Capture the cell that displays the provided text and extract its [x, y] central coordinate. 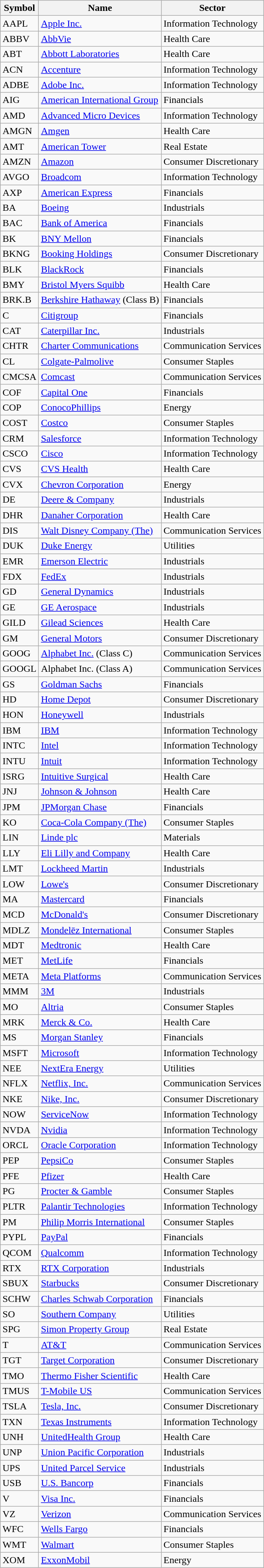
HON [19, 715]
Symbol [19, 8]
Deere & Company [100, 500]
Broadcom [100, 177]
NOW [19, 1114]
AIG [19, 100]
American Tower [100, 146]
VZ [19, 1514]
JPM [19, 807]
Linde plc [100, 838]
ABBV [19, 39]
AMD [19, 115]
Bank of America [100, 223]
Alphabet Inc. (Class C) [100, 653]
ADBE [19, 85]
United Parcel Service [100, 1468]
Booking Holdings [100, 254]
MDLZ [19, 930]
AMZN [19, 161]
McDonald's [100, 914]
Altria [100, 1007]
MSFT [19, 1053]
Home Depot [100, 700]
MET [19, 961]
Mondelēz International [100, 930]
Charter Communications [100, 346]
FDX [19, 576]
BAC [19, 223]
DE [19, 500]
PFE [19, 1176]
NFLX [19, 1084]
PM [19, 1222]
ExxonMobil [100, 1560]
Mastercard [100, 899]
LLY [19, 853]
U.S. Bancorp [100, 1483]
UnitedHealth Group [100, 1437]
Salesforce [100, 438]
MA [19, 899]
AAPL [19, 23]
T [19, 1345]
Johnson & Johnson [100, 792]
WMT [19, 1545]
PYPL [19, 1237]
TGT [19, 1360]
ISRG [19, 776]
Verizon [100, 1514]
Walmart [100, 1545]
GOOGL [19, 669]
NextEra Energy [100, 1068]
Gilead Sciences [100, 623]
COP [19, 407]
Lowe's [100, 884]
BK [19, 239]
MetLife [100, 961]
Pfizer [100, 1176]
Simon Property Group [100, 1329]
Goldman Sachs [100, 684]
PLTR [19, 1207]
INTC [19, 746]
3M [100, 992]
AbbVie [100, 39]
Materials [212, 838]
American Express [100, 193]
Microsoft [100, 1053]
LOW [19, 884]
CSCO [19, 454]
CRM [19, 438]
Procter & Gamble [100, 1191]
American International Group [100, 100]
CAT [19, 331]
Southern Company [100, 1314]
CMCSA [19, 377]
BRK.B [19, 300]
Adobe Inc. [100, 85]
SBUX [19, 1283]
Morgan Stanley [100, 1038]
Nvidia [100, 1130]
Honeywell [100, 715]
PepsiCo [100, 1160]
Merck & Co. [100, 1022]
NEE [19, 1068]
GM [19, 638]
AXP [19, 193]
Oracle Corporation [100, 1145]
GE [19, 607]
Bristol Myers Squibb [100, 285]
Wells Fargo [100, 1529]
HD [19, 700]
Medtronic [100, 945]
ORCL [19, 1145]
GD [19, 592]
MMM [19, 992]
WFC [19, 1529]
GE Aerospace [100, 607]
LIN [19, 838]
AMT [19, 146]
Comcast [100, 377]
UPS [19, 1468]
BA [19, 208]
Target Corporation [100, 1360]
Cisco [100, 454]
Thermo Fisher Scientific [100, 1375]
Intuitive Surgical [100, 776]
Walt Disney Company (The) [100, 530]
Starbucks [100, 1283]
TSLA [19, 1406]
Coca-Cola Company (The) [100, 822]
LMT [19, 868]
CHTR [19, 346]
Eli Lilly and Company [100, 853]
DUK [19, 546]
PEP [19, 1160]
V [19, 1499]
Danaher Corporation [100, 515]
Meta Platforms [100, 976]
UNP [19, 1453]
AT&T [100, 1345]
NVDA [19, 1130]
META [19, 976]
T-Mobile US [100, 1391]
USB [19, 1483]
Emerson Electric [100, 561]
BLK [19, 269]
ConocoPhillips [100, 407]
QCOM [19, 1253]
Apple Inc. [100, 23]
General Dynamics [100, 592]
Sector [212, 8]
EMR [19, 561]
Abbott Laboratories [100, 54]
SPG [19, 1329]
Amazon [100, 161]
Alphabet Inc. (Class A) [100, 669]
Philip Morris International [100, 1222]
CVS [19, 469]
AMGN [19, 131]
BlackRock [100, 269]
Berkshire Hathaway (Class B) [100, 300]
KO [19, 822]
Costco [100, 423]
Duke Energy [100, 546]
MS [19, 1038]
GILD [19, 623]
Colgate-Palmolive [100, 361]
Nike, Inc. [100, 1099]
TMO [19, 1375]
NKE [19, 1099]
ABT [19, 54]
PG [19, 1191]
GS [19, 684]
Palantir Technologies [100, 1207]
Amgen [100, 131]
TXN [19, 1421]
Chevron Corporation [100, 484]
CL [19, 361]
Tesla, Inc. [100, 1406]
Union Pacific Corporation [100, 1453]
General Motors [100, 638]
Qualcomm [100, 1253]
CVX [19, 484]
Intuit [100, 761]
BKNG [19, 254]
DHR [19, 515]
UNH [19, 1437]
MCD [19, 914]
DIS [19, 530]
GOOG [19, 653]
Netflix, Inc. [100, 1084]
Texas Instruments [100, 1421]
FedEx [100, 576]
C [19, 315]
JNJ [19, 792]
TMUS [19, 1391]
MO [19, 1007]
ACN [19, 69]
Citigroup [100, 315]
Accenture [100, 69]
JPMorgan Chase [100, 807]
PayPal [100, 1237]
MDT [19, 945]
COF [19, 392]
Name [100, 8]
COST [19, 423]
Capital One [100, 392]
Advanced Micro Devices [100, 115]
RTX [19, 1268]
BMY [19, 285]
Charles Schwab Corporation [100, 1299]
SCHW [19, 1299]
Intel [100, 746]
SO [19, 1314]
ServiceNow [100, 1114]
XOM [19, 1560]
Visa Inc. [100, 1499]
Boeing [100, 208]
MRK [19, 1022]
Lockheed Martin [100, 868]
BNY Mellon [100, 239]
INTU [19, 761]
CVS Health [100, 469]
RTX Corporation [100, 1268]
AVGO [19, 177]
Caterpillar Inc. [100, 331]
